Output the [X, Y] coordinate of the center of the cell containing the given text.  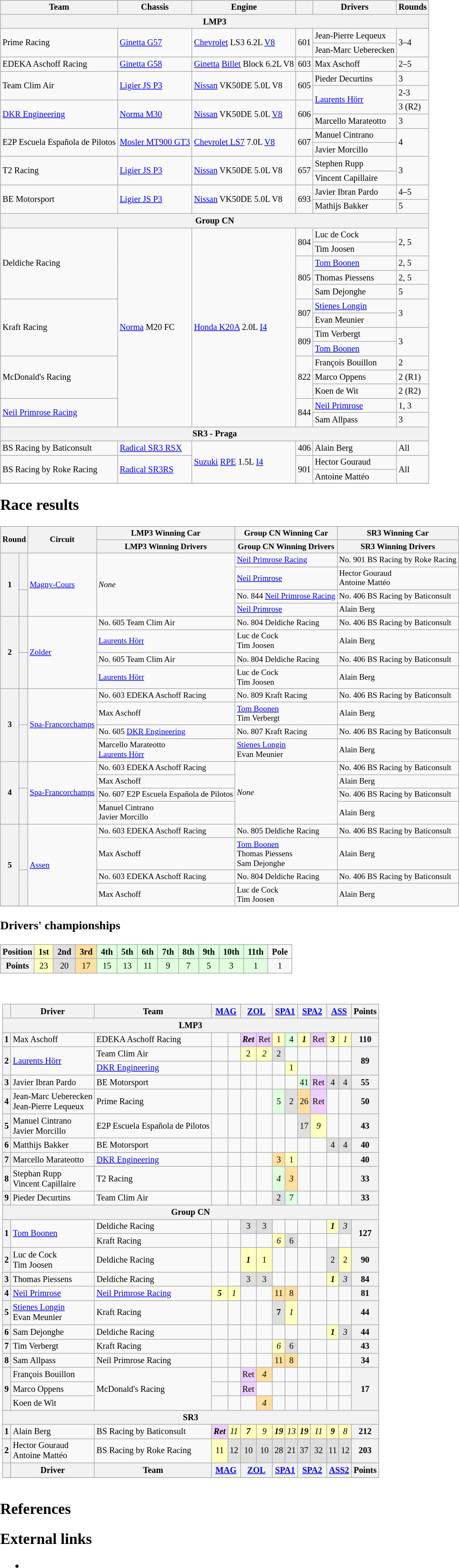
Chevrolet LS3 6.2L V8 [244, 43]
212 [365, 1432]
Group CN Winning Car [286, 534]
2–5 [413, 64]
41 [304, 1082]
Zolder [62, 653]
84 [365, 1279]
Round [14, 540]
No. 844 Neil Primrose Racing [286, 596]
3–4 [413, 43]
34 [365, 1361]
Chevrolet LS7 7.0L V8 [244, 143]
1, 3 [413, 406]
LMP3 Winning Drivers [166, 547]
32 [318, 1451]
601 [304, 43]
28 [279, 1451]
Ginetta G57 [155, 43]
No. 901 BS Racing by Roke Racing [398, 560]
Drivers [355, 8]
406 [304, 448]
657 [304, 171]
Suzuki RPE 1.5L I4 [244, 462]
1st [44, 952]
Chassis [155, 8]
603 [304, 64]
20 [64, 966]
Group CN Winning Drivers [286, 547]
605 [304, 85]
55 [365, 1082]
SR3 - Praga [215, 434]
Position [17, 952]
Hector Gouraud [355, 463]
807 [304, 313]
Stienes Longin [355, 306]
90 [365, 1260]
Luc de Cock [355, 235]
Radical SR3RS [155, 470]
809 [304, 341]
Rounds [413, 8]
Antoine Mattéo [355, 476]
No. 809 Kraft Racing [286, 696]
No. 607 E2P Escuela Española de Pilotos [166, 795]
15 [107, 966]
5th [127, 952]
4–5 [413, 192]
Ginetta Billet Block 6.2L V8 [244, 64]
Tom Boonen Thomas Piessens Sam Dejonghe [286, 854]
50 [365, 1102]
89 [365, 1061]
SR3 Winning Car [398, 534]
10th [231, 952]
Stephan Rupp Vincent Capillaire [53, 1179]
6th [148, 952]
Jean-Pierre Lequeux [355, 36]
2 (R1) [413, 377]
SR3 [191, 1417]
607 [304, 143]
ASS [339, 1011]
693 [304, 199]
Norma M30 [155, 114]
21 [291, 1451]
Circuit [62, 540]
Evan Meunier [355, 320]
Tim Joosen [355, 249]
Javier Morcillo [355, 150]
3rd [86, 952]
11th [256, 952]
Ginetta G58 [155, 64]
8th [188, 952]
Engine [244, 8]
Radical SR3 RSX [155, 448]
Vincent Capillaire [355, 178]
Manuel Cintrano [355, 136]
2-3 [413, 93]
37 [304, 1451]
7th [168, 952]
SR3 Winning Drivers [398, 547]
Assen [62, 865]
2nd [64, 952]
No. 605 DKR Engineering [166, 732]
110 [365, 1040]
23 [44, 966]
LMP3 Winning Car [166, 534]
606 [304, 114]
127 [365, 1233]
9th [209, 952]
Matthijs Bakker [53, 1145]
805 [304, 277]
Magny-Cours [62, 585]
ASS2 [339, 1470]
4th [107, 952]
Mosler MT900 GT3 [155, 143]
3 (R2) [413, 107]
81 [365, 1293]
2 (R2) [413, 391]
Mathijs Bakker [355, 207]
Jean-Marc Ueberecken [355, 50]
203 [365, 1451]
No. 805 Deldiche Racing [286, 831]
901 [304, 470]
Honda K20A 2.0L I4 [244, 327]
Norma M20 FC [155, 327]
Stephen Rupp [355, 164]
26 [304, 1102]
Marcello Marateotto Laurents Hörr [166, 750]
804 [304, 242]
Jean-Marc Ueberecken Jean-Pierre Lequeux [53, 1102]
Tom Boonen Tim Verbergt [286, 713]
844 [304, 412]
Pole [280, 952]
822 [304, 377]
No. 807 Kraft Racing [286, 732]
